Return the (x, y) coordinate for the center point of the cell that contains the specified text.  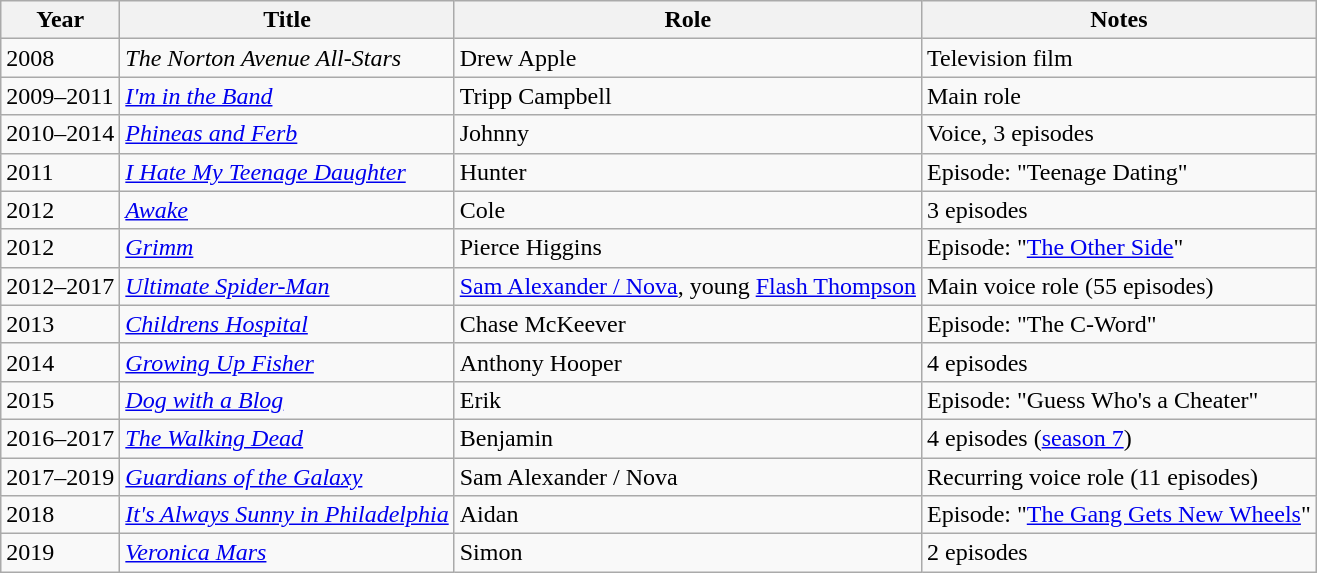
2 episodes (1118, 553)
4 episodes (1118, 362)
Ultimate Spider-Man (287, 286)
2013 (60, 324)
2009–2011 (60, 96)
Childrens Hospital (287, 324)
Chase McKeever (688, 324)
Notes (1118, 20)
Episode: "The Other Side" (1118, 248)
Growing Up Fisher (287, 362)
Recurring voice role (11 episodes) (1118, 477)
2017–2019 (60, 477)
I Hate My Teenage Daughter (287, 172)
Episode: "Teenage Dating" (1118, 172)
Television film (1118, 58)
Grimm (287, 248)
The Norton Avenue All-Stars (287, 58)
2012–2017 (60, 286)
Hunter (688, 172)
Benjamin (688, 438)
Episode: "Guess Who's a Cheater" (1118, 400)
Aidan (688, 515)
2008 (60, 58)
3 episodes (1118, 210)
Role (688, 20)
Year (60, 20)
Veronica Mars (287, 553)
Pierce Higgins (688, 248)
2011 (60, 172)
Sam Alexander / Nova (688, 477)
Title (287, 20)
Drew Apple (688, 58)
Cole (688, 210)
Voice, 3 episodes (1118, 134)
Johnny (688, 134)
2015 (60, 400)
Main voice role (55 episodes) (1118, 286)
Guardians of the Galaxy (287, 477)
2016–2017 (60, 438)
Erik (688, 400)
Anthony Hooper (688, 362)
Episode: "The Gang Gets New Wheels" (1118, 515)
It's Always Sunny in Philadelphia (287, 515)
Main role (1118, 96)
4 episodes (season 7) (1118, 438)
Episode: "The C-Word" (1118, 324)
2019 (60, 553)
2014 (60, 362)
Simon (688, 553)
The Walking Dead (287, 438)
I'm in the Band (287, 96)
2018 (60, 515)
Awake (287, 210)
Sam Alexander / Nova, young Flash Thompson (688, 286)
Dog with a Blog (287, 400)
Phineas and Ferb (287, 134)
2010–2014 (60, 134)
Tripp Campbell (688, 96)
